Return [x, y] of the center of cell containing provided text 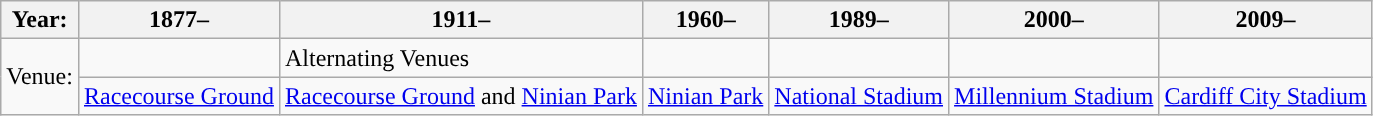
2000– [1054, 20]
Racecourse Ground and Ninian Park [460, 96]
1911– [460, 20]
2009– [1266, 20]
Alternating Venues [460, 58]
1877– [178, 20]
Venue: [40, 77]
Racecourse Ground [178, 96]
1960– [705, 20]
Year: [40, 20]
Cardiff City Stadium [1266, 96]
Ninian Park [705, 96]
1989– [859, 20]
National Stadium [859, 96]
Millennium Stadium [1054, 96]
